Pinpoint the cell where the given text exists, returning its [X, Y] midpoint coordinate. 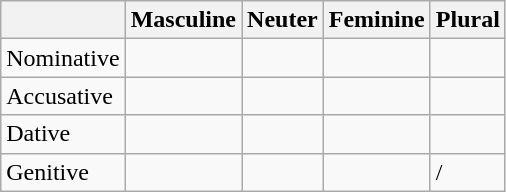
Neuter [283, 20]
Plural [468, 20]
Genitive [63, 172]
Feminine [376, 20]
/ [468, 172]
Nominative [63, 58]
Dative [63, 134]
Masculine [183, 20]
Accusative [63, 96]
